Extract the [X, Y] coordinate from the center of the cell holding the provided text.  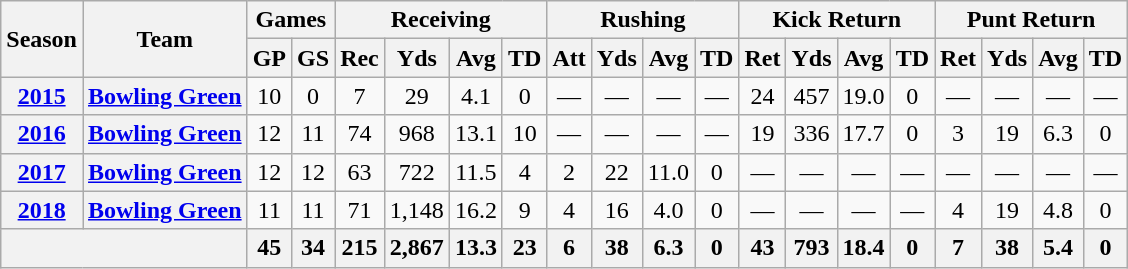
722 [416, 172]
16.2 [476, 210]
23 [524, 248]
Rushing [643, 20]
2018 [42, 210]
29 [416, 96]
71 [360, 210]
13.3 [476, 248]
16 [616, 210]
6 [569, 248]
Receiving [441, 20]
34 [314, 248]
4.1 [476, 96]
18.4 [864, 248]
2015 [42, 96]
13.1 [476, 134]
2017 [42, 172]
3 [958, 134]
2 [569, 172]
63 [360, 172]
336 [812, 134]
19.0 [864, 96]
74 [360, 134]
9 [524, 210]
GP [269, 58]
Season [42, 39]
GS [314, 58]
43 [762, 248]
11.5 [476, 172]
215 [360, 248]
2016 [42, 134]
968 [416, 134]
Att [569, 58]
22 [616, 172]
2,867 [416, 248]
4.0 [668, 210]
793 [812, 248]
Kick Return [837, 20]
4.8 [1058, 210]
11.0 [668, 172]
45 [269, 248]
Punt Return [1032, 20]
17.7 [864, 134]
24 [762, 96]
1,148 [416, 210]
457 [812, 96]
Games [290, 20]
5.4 [1058, 248]
Team [164, 39]
Rec [360, 58]
